Provide the (x, y) coordinate of the cell's center where the given text is located.  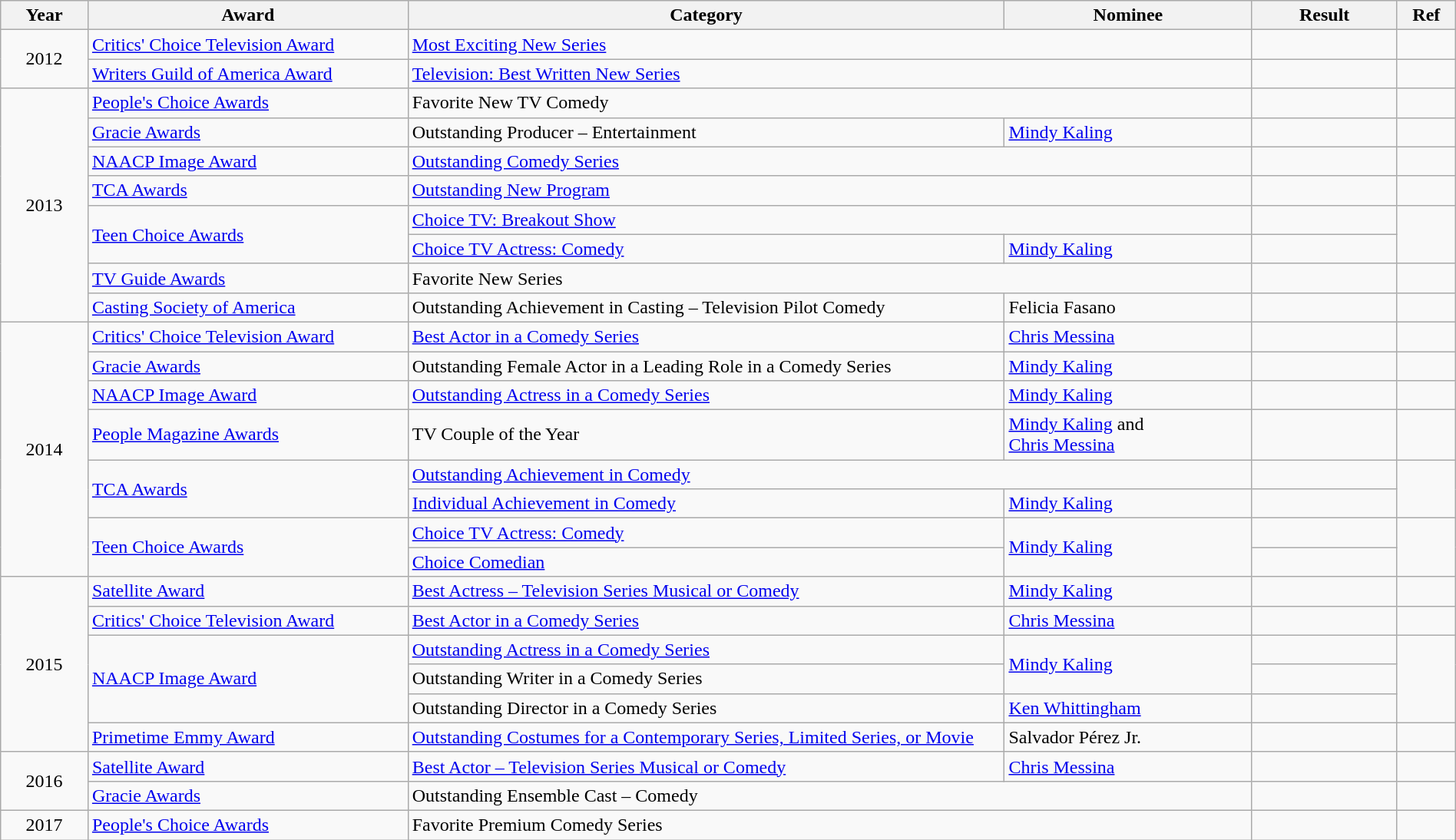
Felicia Fasano (1128, 307)
Outstanding Achievement in Comedy (829, 475)
2017 (45, 825)
Outstanding Producer – Entertainment (706, 132)
Outstanding Achievement in Casting – Television Pilot Comedy (706, 307)
2013 (45, 205)
Favorite New Series (829, 278)
2016 (45, 781)
Favorite Premium Comedy Series (829, 825)
2012 (45, 59)
Writers Guild of America Award (247, 74)
Choice TV: Breakout Show (829, 220)
Ref (1426, 15)
Outstanding Costumes for a Contemporary Series, Limited Series, or Movie (706, 737)
Outstanding Director in a Comedy Series (706, 708)
Mindy Kaling and Chris Messina (1128, 435)
Casting Society of America (247, 307)
Primetime Emmy Award (247, 737)
Year (45, 15)
Television: Best Written New Series (829, 74)
Category (706, 15)
Most Exciting New Series (829, 45)
Result (1324, 15)
Ken Whittingham (1128, 708)
Outstanding New Program (829, 190)
TV Guide Awards (247, 278)
Outstanding Comedy Series (829, 161)
Outstanding Female Actor in a Leading Role in a Comedy Series (706, 366)
People Magazine Awards (247, 435)
2015 (45, 664)
Best Actor – Television Series Musical or Comedy (706, 766)
Individual Achievement in Comedy (706, 504)
2014 (45, 449)
Outstanding Writer in a Comedy Series (706, 679)
Choice Comedian (706, 562)
Outstanding Ensemble Cast – Comedy (829, 795)
Salvador Pérez Jr. (1128, 737)
Best Actress – Television Series Musical or Comedy (706, 591)
TV Couple of the Year (706, 435)
Award (247, 15)
Nominee (1128, 15)
Favorite New TV Comedy (829, 103)
